Provide the (X, Y) coordinate of the cell's center where the given text is located.  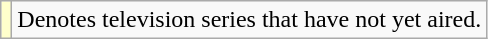
Denotes television series that have not yet aired. (250, 20)
